Extract the [x, y] coordinate from the center of the cell holding the provided text.  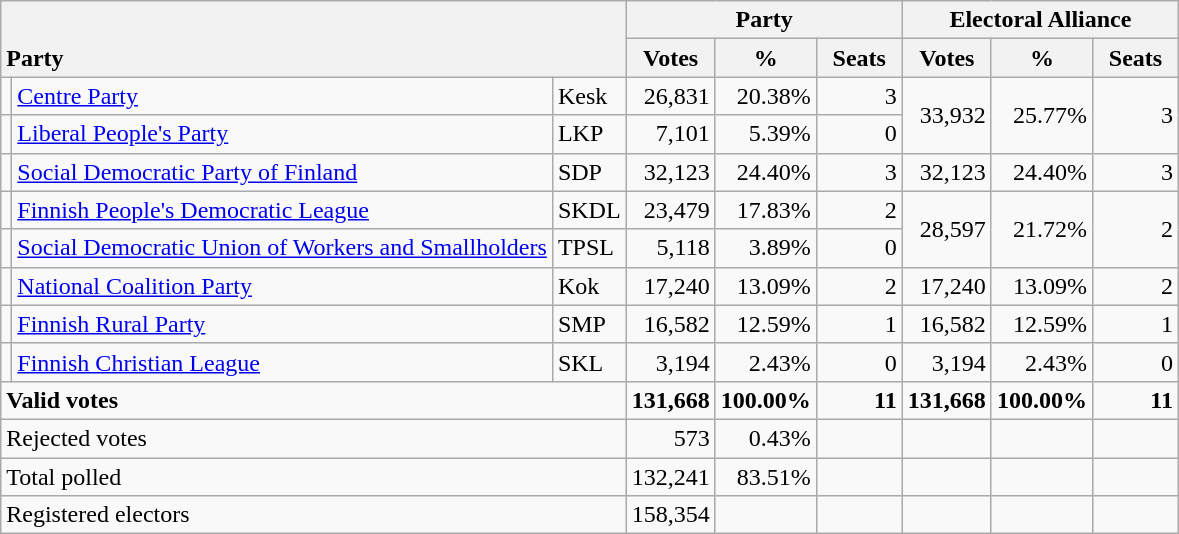
3.89% [766, 248]
20.38% [766, 96]
LKP [589, 134]
158,354 [670, 515]
0.43% [766, 438]
17.83% [766, 210]
33,932 [946, 115]
SKL [589, 362]
Registered electors [314, 515]
573 [670, 438]
Kok [589, 286]
Finnish Rural Party [282, 324]
25.77% [1042, 115]
Electoral Alliance [1040, 20]
Kesk [589, 96]
Rejected votes [314, 438]
28,597 [946, 229]
Social Democratic Union of Workers and Smallholders [282, 248]
23,479 [670, 210]
Finnish People's Democratic League [282, 210]
83.51% [766, 477]
Total polled [314, 477]
Social Democratic Party of Finland [282, 172]
SDP [589, 172]
SMP [589, 324]
Liberal People's Party [282, 134]
Centre Party [282, 96]
National Coalition Party [282, 286]
132,241 [670, 477]
SKDL [589, 210]
7,101 [670, 134]
Finnish Christian League [282, 362]
26,831 [670, 96]
21.72% [1042, 229]
5.39% [766, 134]
5,118 [670, 248]
Valid votes [314, 400]
TPSL [589, 248]
